Identify which cell holds the provided text, then report its [X, Y] central coordinate. 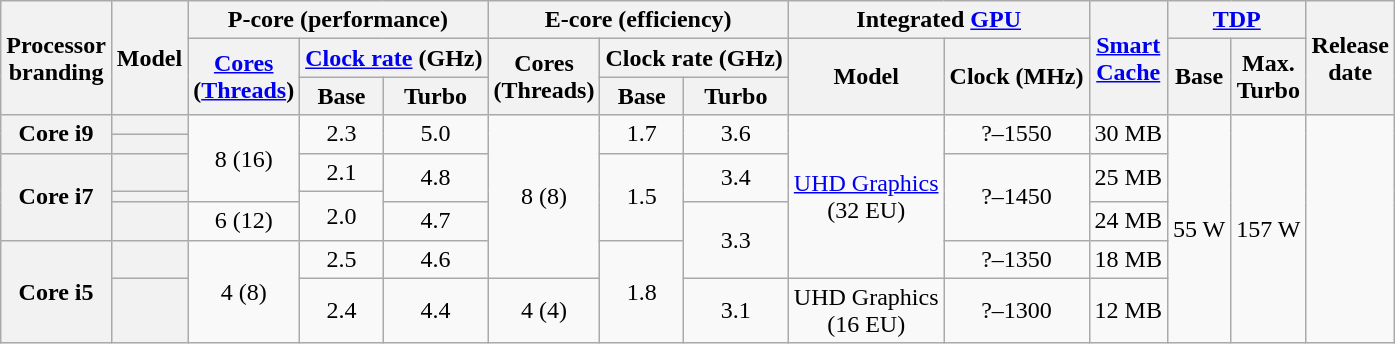
Core i7 [56, 196]
3.4 [736, 178]
UHD Graphics(16 EU) [866, 310]
1.5 [642, 196]
6 (12) [244, 221]
2.4 [342, 310]
157 W [1268, 229]
?–1550 [1016, 134]
5.0 [436, 134]
P-core (performance) [338, 20]
4 (4) [544, 310]
Processorbranding [56, 58]
TDP [1236, 20]
2.3 [342, 134]
Core i5 [56, 292]
24 MB [1128, 221]
2.0 [342, 216]
4 (8) [244, 292]
Releasedate [1350, 58]
4.8 [436, 178]
E-core (efficiency) [638, 20]
2.1 [342, 172]
8 (16) [244, 158]
Core i9 [56, 134]
Clock (MHz) [1016, 77]
?–1350 [1016, 259]
UHD Graphics(32 EU) [866, 196]
18 MB [1128, 259]
4.6 [436, 259]
4.7 [436, 221]
3.6 [736, 134]
SmartCache [1128, 58]
?–1300 [1016, 310]
3.3 [736, 240]
1.7 [642, 134]
3.1 [736, 310]
?–1450 [1016, 196]
25 MB [1128, 178]
Max.Turbo [1268, 77]
55 W [1198, 229]
4.4 [436, 310]
Integrated GPU [938, 20]
8 (8) [544, 196]
1.8 [642, 292]
30 MB [1128, 134]
2.5 [342, 259]
12 MB [1128, 310]
